Return (X, Y) of the center of cell containing provided text 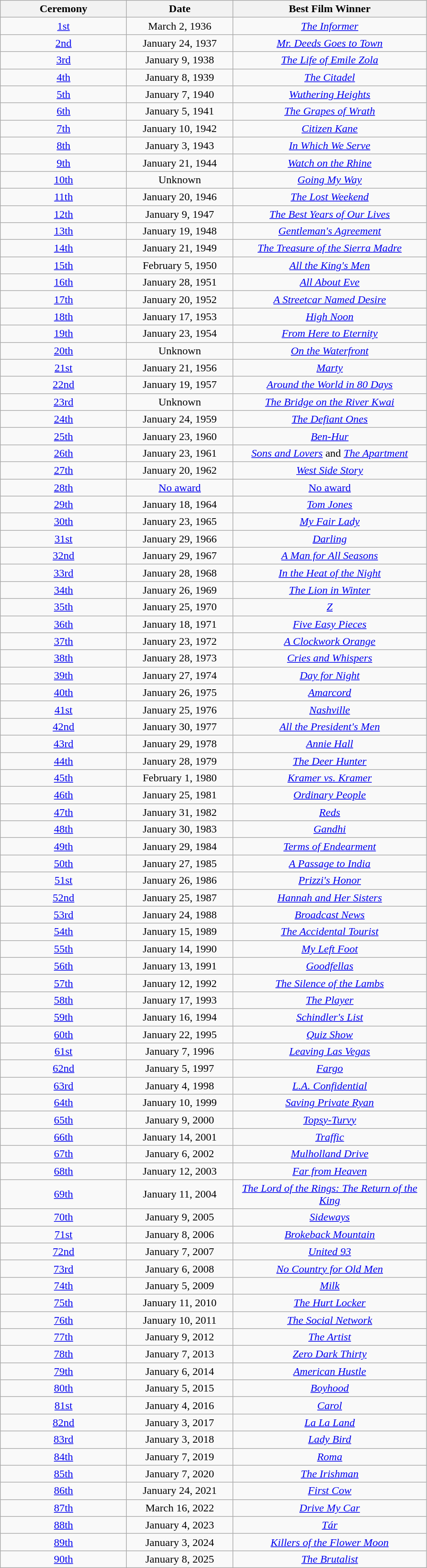
The Life of Emile Zola (330, 60)
The Lost Weekend (330, 197)
January 29, 1967 (180, 556)
January 23, 1960 (180, 436)
January 26, 1975 (180, 692)
27th (64, 470)
The Social Network (330, 1320)
52nd (64, 898)
January 7, 1996 (180, 1052)
Mulholland Drive (330, 1154)
Broadcast News (330, 915)
30th (64, 522)
January 31, 1982 (180, 812)
The Deer Hunter (330, 761)
January 28, 1973 (180, 658)
Traffic (330, 1137)
1st (64, 26)
January 9, 2005 (180, 1217)
The Defiant Ones (330, 419)
Fargo (330, 1069)
January 3, 1943 (180, 145)
83rd (64, 1440)
All the President's Men (330, 727)
10th (64, 180)
On the Waterfront (330, 351)
Ben-Hur (330, 436)
13th (64, 231)
43rd (64, 744)
45th (64, 778)
Watch on the Rhine (330, 163)
89th (64, 1542)
January 17, 1953 (180, 317)
January 4, 2023 (180, 1525)
January 13, 1991 (180, 966)
January 25, 1981 (180, 795)
January 26, 1986 (180, 881)
January 23, 1961 (180, 453)
January 29, 1984 (180, 846)
Tár (330, 1525)
The Brutalist (330, 1559)
January 26, 1969 (180, 590)
24th (64, 419)
36th (64, 624)
January 17, 1993 (180, 1000)
All the King's Men (330, 265)
85th (64, 1474)
January 3, 2017 (180, 1423)
42nd (64, 727)
57th (64, 983)
January 28, 1968 (180, 573)
Goodfellas (330, 966)
United 93 (330, 1251)
56th (64, 966)
Far from Heaven (330, 1171)
January 18, 1964 (180, 505)
Marty (330, 368)
35th (64, 607)
54th (64, 932)
January 30, 1983 (180, 829)
Lady Bird (330, 1440)
18th (64, 317)
January 28, 1979 (180, 761)
January 10, 2011 (180, 1320)
Nashville (330, 709)
61st (64, 1052)
Brokeback Mountain (330, 1234)
The Informer (330, 26)
January 11, 2010 (180, 1303)
January 23, 1972 (180, 641)
January 14, 1990 (180, 949)
In Which We Serve (330, 145)
58th (64, 1000)
7th (64, 128)
2nd (64, 43)
84th (64, 1457)
Roma (330, 1457)
A Clockwork Orange (330, 641)
The Treasure of the Sierra Madre (330, 248)
65th (64, 1120)
20th (64, 351)
59th (64, 1017)
January 7, 2020 (180, 1474)
January 25, 1987 (180, 898)
January 19, 1957 (180, 385)
January 18, 1971 (180, 624)
Five Easy Pieces (330, 624)
Going My Way (330, 180)
Terms of Endearment (330, 846)
Amarcord (330, 692)
78th (64, 1354)
Darling (330, 539)
77th (64, 1337)
January 8, 2025 (180, 1559)
Cries and Whispers (330, 658)
Mr. Deeds Goes to Town (330, 43)
January 23, 1954 (180, 334)
Drive My Car (330, 1508)
73rd (64, 1268)
January 12, 1992 (180, 983)
West Side Story (330, 470)
January 8, 1939 (180, 77)
Z (330, 607)
January 30, 1977 (180, 727)
January 5, 2009 (180, 1286)
74th (64, 1286)
La La Land (330, 1423)
January 10, 1942 (180, 128)
66th (64, 1137)
Sons and Lovers and The Apartment (330, 453)
January 8, 2006 (180, 1234)
17th (64, 300)
69th (64, 1194)
March 16, 2022 (180, 1508)
All About Eve (330, 282)
January 6, 2002 (180, 1154)
14th (64, 248)
January 20, 1962 (180, 470)
Sideways (330, 1217)
The Player (330, 1000)
January 7, 2007 (180, 1251)
Gentleman's Agreement (330, 231)
January 5, 2015 (180, 1388)
January 4, 2016 (180, 1405)
January 3, 2024 (180, 1542)
16th (64, 282)
January 23, 1965 (180, 522)
6th (64, 111)
26th (64, 453)
January 4, 1998 (180, 1086)
Tom Jones (330, 505)
5th (64, 94)
January 22, 1995 (180, 1034)
80th (64, 1388)
Prizzi's Honor (330, 881)
The Accidental Tourist (330, 932)
Ceremony (64, 9)
51st (64, 881)
Leaving Las Vegas (330, 1052)
A Passage to India (330, 863)
January 5, 1941 (180, 111)
41st (64, 709)
The Bridge on the River Kwai (330, 402)
Milk (330, 1286)
11th (64, 197)
60th (64, 1034)
January 25, 1970 (180, 607)
January 29, 1966 (180, 539)
Topsy-Turvy (330, 1120)
39th (64, 675)
63rd (64, 1086)
January 20, 1946 (180, 197)
January 24, 1988 (180, 915)
67th (64, 1154)
21st (64, 368)
Wuthering Heights (330, 94)
First Cow (330, 1491)
32nd (64, 556)
Quiz Show (330, 1034)
29th (64, 505)
January 24, 1959 (180, 419)
L.A. Confidential (330, 1086)
My Fair Lady (330, 522)
January 9, 2012 (180, 1337)
January 14, 2001 (180, 1137)
No Country for Old Men (330, 1268)
38th (64, 658)
The Best Years of Our Lives (330, 214)
The Silence of the Lambs (330, 983)
25th (64, 436)
January 7, 2013 (180, 1354)
January 16, 1994 (180, 1017)
33rd (64, 573)
January 12, 2003 (180, 1171)
64th (64, 1103)
January 29, 1978 (180, 744)
January 15, 1989 (180, 932)
82nd (64, 1423)
90th (64, 1559)
46th (64, 795)
January 7, 1940 (180, 94)
Killers of the Flower Moon (330, 1542)
Zero Dark Thirty (330, 1354)
68th (64, 1171)
81st (64, 1405)
The Hurt Locker (330, 1303)
January 21, 1956 (180, 368)
71st (64, 1234)
28th (64, 487)
My Left Foot (330, 949)
January 7, 2019 (180, 1457)
88th (64, 1525)
Saving Private Ryan (330, 1103)
Annie Hall (330, 744)
The Grapes of Wrath (330, 111)
The Artist (330, 1337)
Carol (330, 1405)
49th (64, 846)
62nd (64, 1069)
8th (64, 145)
January 9, 1947 (180, 214)
January 28, 1951 (180, 282)
34th (64, 590)
79th (64, 1371)
January 11, 2004 (180, 1194)
Ordinary People (330, 795)
January 9, 2000 (180, 1120)
The Citadel (330, 77)
The Lord of the Rings: The Return of the King (330, 1194)
March 2, 1936 (180, 26)
January 21, 1949 (180, 248)
February 5, 1950 (180, 265)
Citizen Kane (330, 128)
15th (64, 265)
72nd (64, 1251)
23rd (64, 402)
January 9, 1938 (180, 60)
January 20, 1952 (180, 300)
Hannah and Her Sisters (330, 898)
22nd (64, 385)
47th (64, 812)
From Here to Eternity (330, 334)
The Lion in Winter (330, 590)
55th (64, 949)
The Irishman (330, 1474)
Reds (330, 812)
January 6, 2014 (180, 1371)
76th (64, 1320)
January 24, 2021 (180, 1491)
February 1, 1980 (180, 778)
Schindler's List (330, 1017)
January 24, 1937 (180, 43)
Gandhi (330, 829)
50th (64, 863)
12th (64, 214)
January 10, 1999 (180, 1103)
In the Heat of the Night (330, 573)
31st (64, 539)
75th (64, 1303)
3rd (64, 60)
87th (64, 1508)
January 27, 1974 (180, 675)
86th (64, 1491)
70th (64, 1217)
Day for Night (330, 675)
American Hustle (330, 1371)
40th (64, 692)
Date (180, 9)
53rd (64, 915)
Around the World in 80 Days (330, 385)
January 5, 1997 (180, 1069)
Kramer vs. Kramer (330, 778)
January 25, 1976 (180, 709)
January 21, 1944 (180, 163)
4th (64, 77)
Boyhood (330, 1388)
January 27, 1985 (180, 863)
A Man for All Seasons (330, 556)
44th (64, 761)
48th (64, 829)
A Streetcar Named Desire (330, 300)
37th (64, 641)
19th (64, 334)
January 19, 1948 (180, 231)
January 3, 2018 (180, 1440)
Best Film Winner (330, 9)
9th (64, 163)
High Noon (330, 317)
January 6, 2008 (180, 1268)
